Search for the cell housing the specified text and yield its (X, Y) center coordinate. 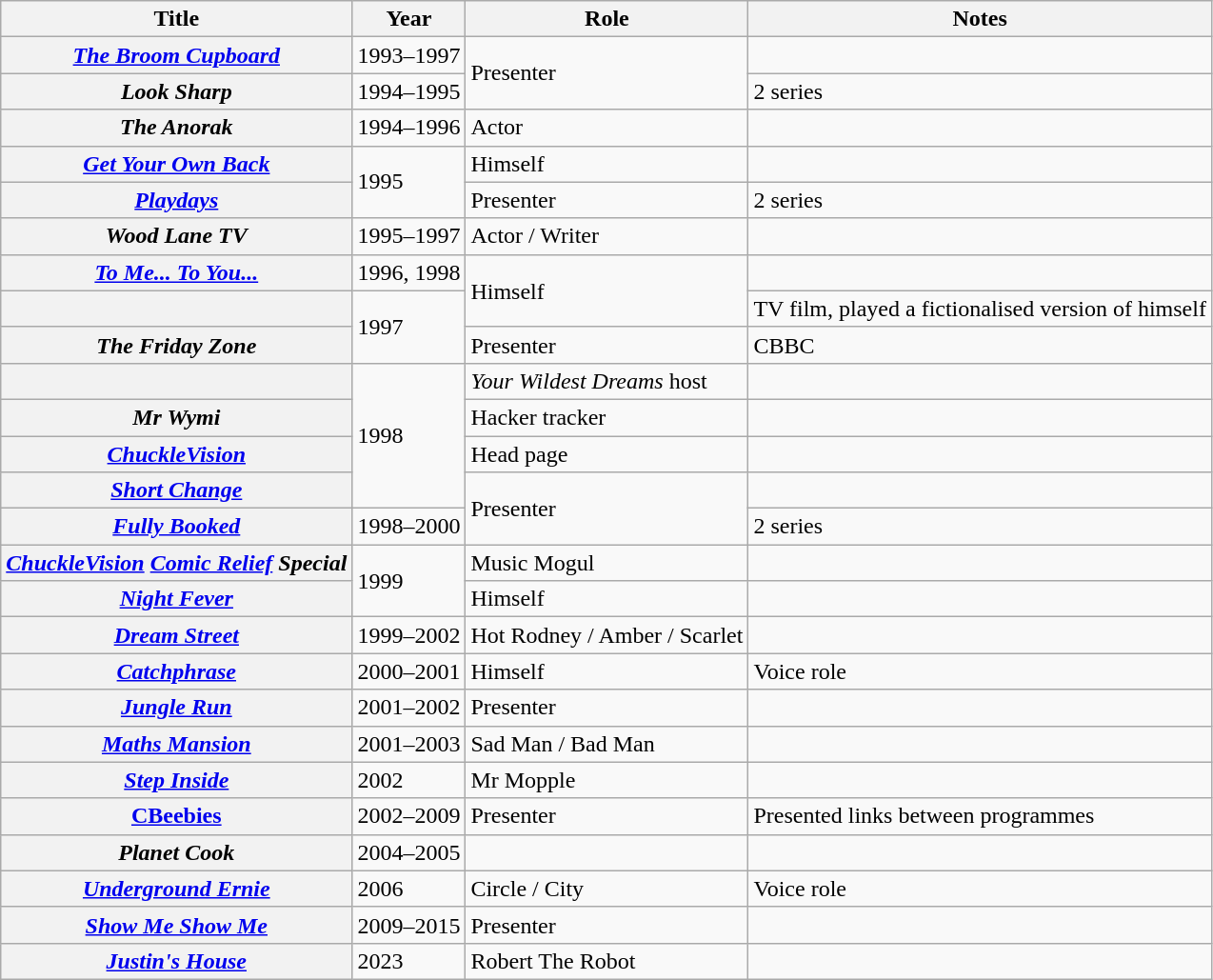
1995 (409, 182)
Maths Mansion (177, 744)
CBBC (981, 345)
2002 (409, 780)
1996, 1998 (409, 272)
2009–2015 (409, 925)
The Friday Zone (177, 345)
2023 (409, 961)
Hacker tracker (607, 417)
1995–1997 (409, 236)
1999–2002 (409, 635)
Wood Lane TV (177, 236)
CBeebies (177, 816)
The Anorak (177, 128)
The Broom Cupboard (177, 55)
Short Change (177, 490)
Justin's House (177, 961)
1994–1995 (409, 91)
To Me... To You... (177, 272)
Notes (981, 19)
Actor / Writer (607, 236)
1999 (409, 581)
ChuckleVision Comic Relief Special (177, 563)
1998 (409, 435)
Playdays (177, 200)
1993–1997 (409, 55)
Presented links between programmes (981, 816)
Step Inside (177, 780)
Jungle Run (177, 708)
Head page (607, 454)
Night Fever (177, 599)
2001–2003 (409, 744)
Underground Ernie (177, 889)
Show Me Show Me (177, 925)
Get Your Own Back (177, 164)
Circle / City (607, 889)
Actor (607, 128)
Fully Booked (177, 527)
Mr Mopple (607, 780)
Music Mogul (607, 563)
Robert The Robot (607, 961)
2004–2005 (409, 852)
TV film, played a fictionalised version of himself (981, 309)
1998–2000 (409, 527)
ChuckleVision (177, 454)
Hot Rodney / Amber / Scarlet (607, 635)
Planet Cook (177, 852)
2001–2002 (409, 708)
Catchphrase (177, 671)
Dream Street (177, 635)
Sad Man / Bad Man (607, 744)
Your Wildest Dreams host (607, 381)
Mr Wymi (177, 417)
Role (607, 19)
Look Sharp (177, 91)
1997 (409, 327)
2002–2009 (409, 816)
2006 (409, 889)
Title (177, 19)
Year (409, 19)
2000–2001 (409, 671)
1994–1996 (409, 128)
